Output the (x, y) coordinate of the center of the cell containing the given text.  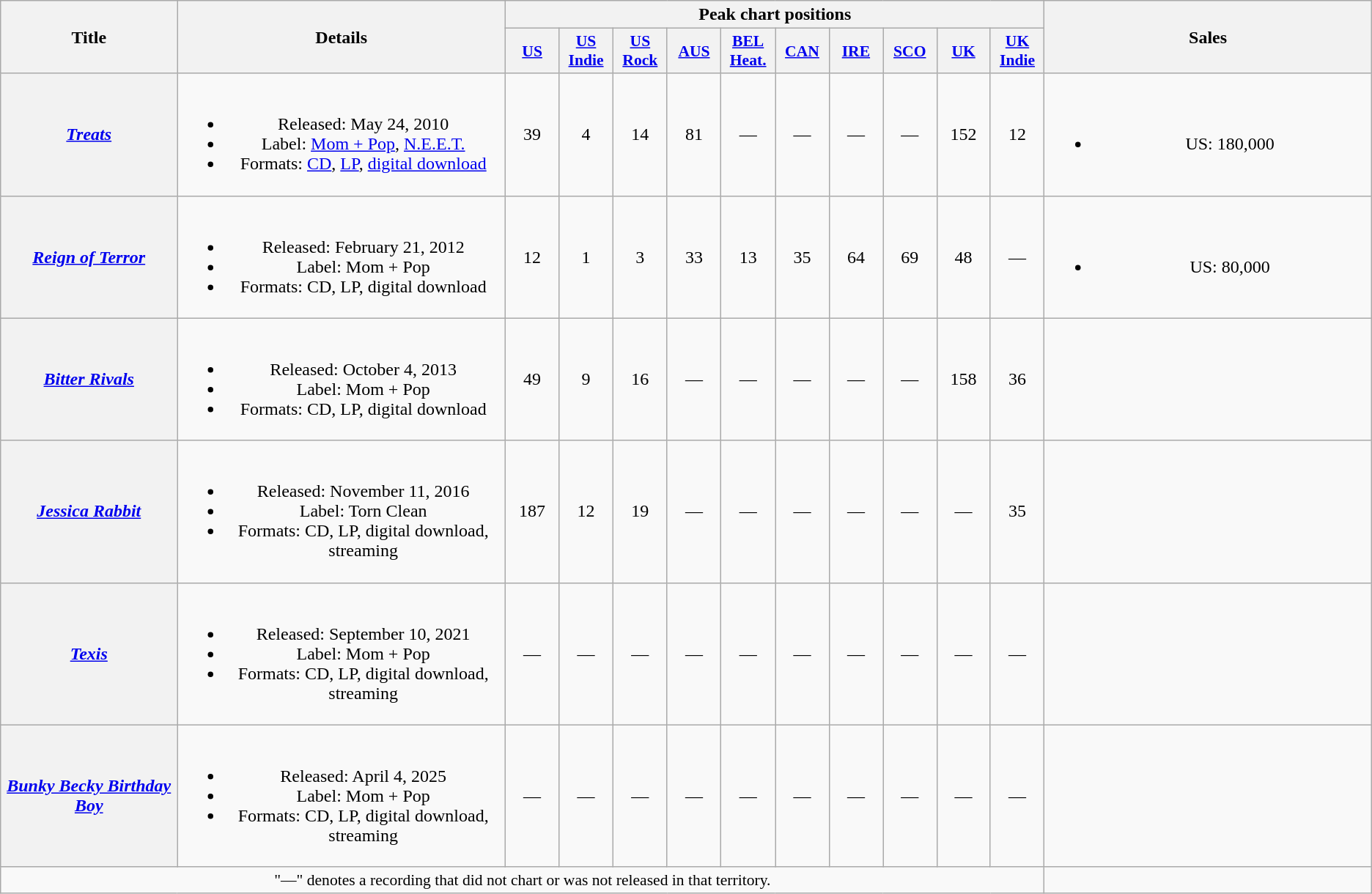
AUS (693, 51)
187 (532, 511)
Peak chart positions (775, 15)
Bitter Rivals (89, 380)
Released: April 4, 2025Label: Mom + PopFormats: CD, LP, digital download, streaming (342, 796)
Details (342, 37)
Treats (89, 135)
UK (963, 51)
Released: November 11, 2016Label: Torn CleanFormats: CD, LP, digital download, streaming (342, 511)
19 (640, 511)
Released: May 24, 2010Label: Mom + Pop, N.E.E.T.Formats: CD, LP, digital download (342, 135)
36 (1017, 380)
Texis (89, 654)
SCO (910, 51)
39 (532, 135)
158 (963, 380)
152 (963, 135)
33 (693, 256)
BELHeat. (748, 51)
Jessica Rabbit (89, 511)
US (532, 51)
13 (748, 256)
USRock (640, 51)
Title (89, 37)
64 (856, 256)
Sales (1208, 37)
4 (586, 135)
Released: October 4, 2013Label: Mom + PopFormats: CD, LP, digital download (342, 380)
Released: September 10, 2021Label: Mom + PopFormats: CD, LP, digital download, streaming (342, 654)
49 (532, 380)
69 (910, 256)
9 (586, 380)
3 (640, 256)
Released: February 21, 2012Label: Mom + PopFormats: CD, LP, digital download (342, 256)
16 (640, 380)
Reign of Terror (89, 256)
"—" denotes a recording that did not chart or was not released in that territory. (523, 880)
Bunky Becky Birthday Boy (89, 796)
1 (586, 256)
US: 80,000 (1208, 256)
US: 180,000 (1208, 135)
CAN (803, 51)
81 (693, 135)
IRE (856, 51)
48 (963, 256)
USIndie (586, 51)
UKIndie (1017, 51)
14 (640, 135)
